Determine the (x, y) coordinate at the center of the cell enclosing the given text.  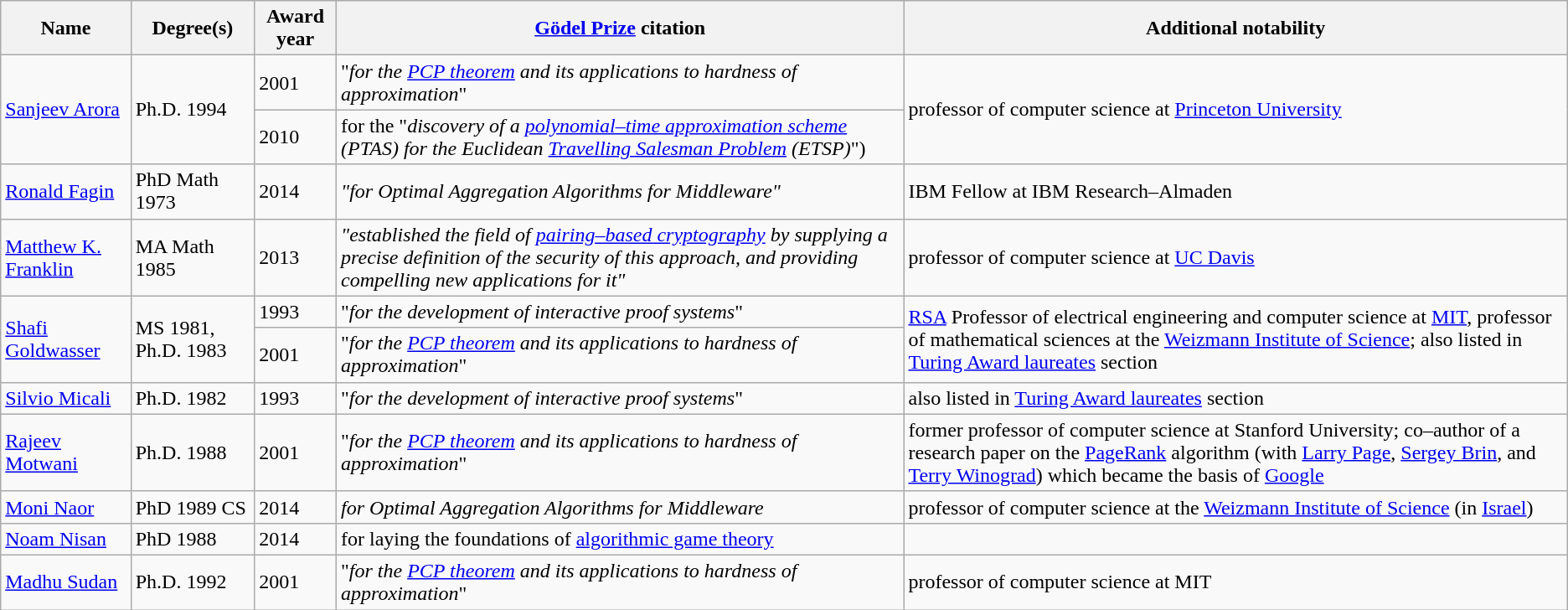
for the "discovery of a polynomial–time approximation scheme (PTAS) for the Euclidean Travelling Salesman Problem (ETSP)") (620, 137)
Gödel Prize citation (620, 28)
"for Optimal Aggregation Algorithms for Middleware" (620, 191)
Matthew K. Franklin (65, 257)
also listed in Turing Award laureates section (1235, 398)
Ph.D. 1992 (193, 582)
Ph.D. 1988 (193, 452)
Ronald Fagin (65, 191)
Ph.D. 1994 (193, 110)
Moni Naor (65, 507)
for Optimal Aggregation Algorithms for Middleware (620, 507)
Degree(s) (193, 28)
for laying the foundations of algorithmic game theory (620, 539)
MS 1981, Ph.D. 1983 (193, 339)
Noam Nisan (65, 539)
Name (65, 28)
Additional notability (1235, 28)
Madhu Sudan (65, 582)
2013 (296, 257)
PhD 1989 CS (193, 507)
PhD Math 1973 (193, 191)
IBM Fellow at IBM Research–Almaden (1235, 191)
professor of computer science at UC Davis (1235, 257)
professor of computer science at the Weizmann Institute of Science (in Israel) (1235, 507)
Shafi Goldwasser (65, 339)
Ph.D. 1982 (193, 398)
Award year (296, 28)
professor of computer science at MIT (1235, 582)
Rajeev Motwani (65, 452)
professor of computer science at Princeton University (1235, 110)
MA Math 1985 (193, 257)
Silvio Micali (65, 398)
Sanjeev Arora (65, 110)
PhD 1988 (193, 539)
2010 (296, 137)
